Determine the (X, Y) coordinate at the center of the cell enclosing the given text.  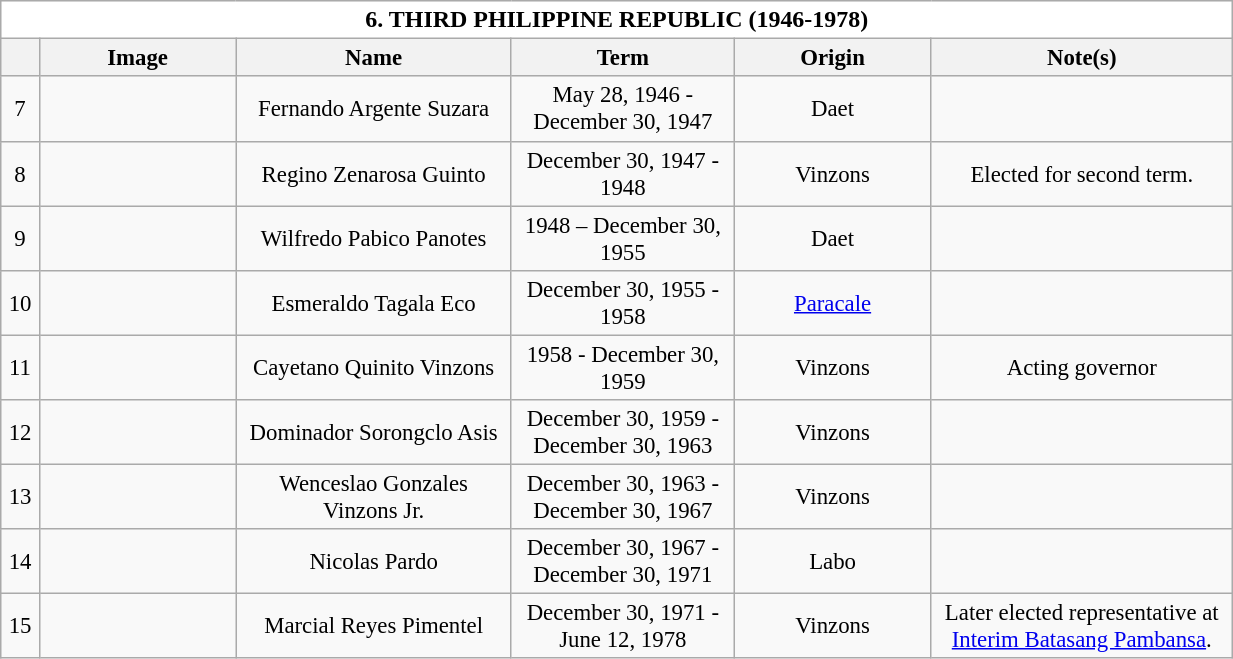
Dominador Sorongclo Asis (374, 432)
Image (138, 58)
13 (20, 496)
Later elected representative at Interim Batasang Pambansa. (1082, 626)
Esmeraldo Tagala Eco (374, 302)
7 (20, 110)
December 30, 1955 - 1958 (622, 302)
9 (20, 238)
Name (374, 58)
Cayetano Quinito Vinzons (374, 368)
Labo (832, 562)
14 (20, 562)
Regino Zenarosa Guinto (374, 174)
May 28, 1946 - December 30, 1947 (622, 110)
December 30, 1959 - December 30, 1963 (622, 432)
1958 - December 30, 1959 (622, 368)
1948 – December 30, 1955 (622, 238)
Note(s) (1082, 58)
December 30, 1963 - December 30, 1967 (622, 496)
Paracale (832, 302)
Wilfredo Pabico Panotes (374, 238)
Elected for second term. (1082, 174)
Wenceslao Gonzales Vinzons Jr. (374, 496)
Origin (832, 58)
10 (20, 302)
12 (20, 432)
6. THIRD PHILIPPINE REPUBLIC (1946-1978) (617, 20)
Fernando Argente Suzara (374, 110)
Acting governor (1082, 368)
December 30, 1967 - December 30, 1971 (622, 562)
Nicolas Pardo (374, 562)
December 30, 1947 - 1948 (622, 174)
Marcial Reyes Pimentel (374, 626)
December 30, 1971 - June 12, 1978 (622, 626)
15 (20, 626)
Term (622, 58)
8 (20, 174)
11 (20, 368)
